Determine the (x, y) coordinate at the center of the cell enclosing the given text.  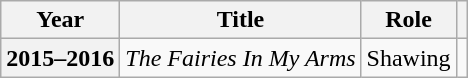
2015–2016 (60, 58)
Year (60, 20)
Shawing (408, 58)
Title (240, 20)
Role (408, 20)
The Fairies In My Arms (240, 58)
